Find where the given text appears and provide that cell's center as (X, Y) coordinate. 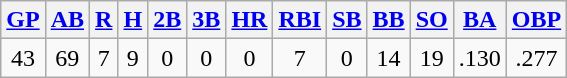
69 (67, 58)
.277 (536, 58)
19 (432, 58)
14 (388, 58)
HR (250, 20)
2B (168, 20)
3B (206, 20)
SO (432, 20)
BA (480, 20)
RBI (300, 20)
AB (67, 20)
43 (23, 58)
OBP (536, 20)
H (133, 20)
GP (23, 20)
.130 (480, 58)
9 (133, 58)
BB (388, 20)
SB (347, 20)
R (104, 20)
